Find where the given text appears and provide that cell's center as (x, y) coordinate. 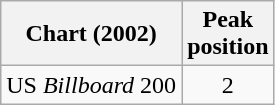
Peakposition (228, 34)
Chart (2002) (92, 34)
2 (228, 85)
US Billboard 200 (92, 85)
